Return the [x, y] coordinate for the center point of the cell that contains the specified text.  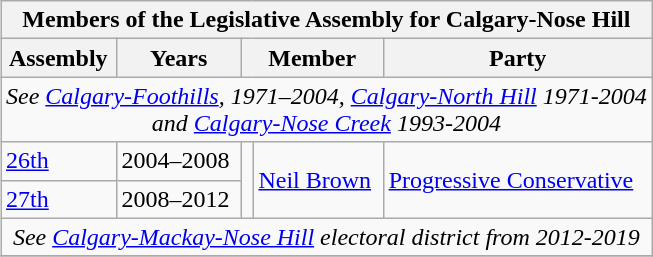
Party [518, 58]
Member [312, 58]
26th [58, 161]
See Calgary-Foothills, 1971–2004, Calgary-North Hill 1971-2004and Calgary-Nose Creek 1993-2004 [327, 110]
2004–2008 [178, 161]
Years [178, 58]
Progressive Conservative [518, 180]
Members of the Legislative Assembly for Calgary-Nose Hill [327, 20]
Assembly [58, 58]
2008–2012 [178, 199]
27th [58, 199]
See Calgary-Mackay-Nose Hill electoral district from 2012-2019 [327, 237]
Neil Brown [318, 180]
